Pinpoint the cell where the given text exists, returning its (x, y) midpoint coordinate. 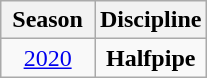
Halfpipe (150, 58)
Discipline (150, 20)
2020 (48, 58)
Season (48, 20)
